Return the (x, y) coordinate for the center point of the cell that contains the specified text.  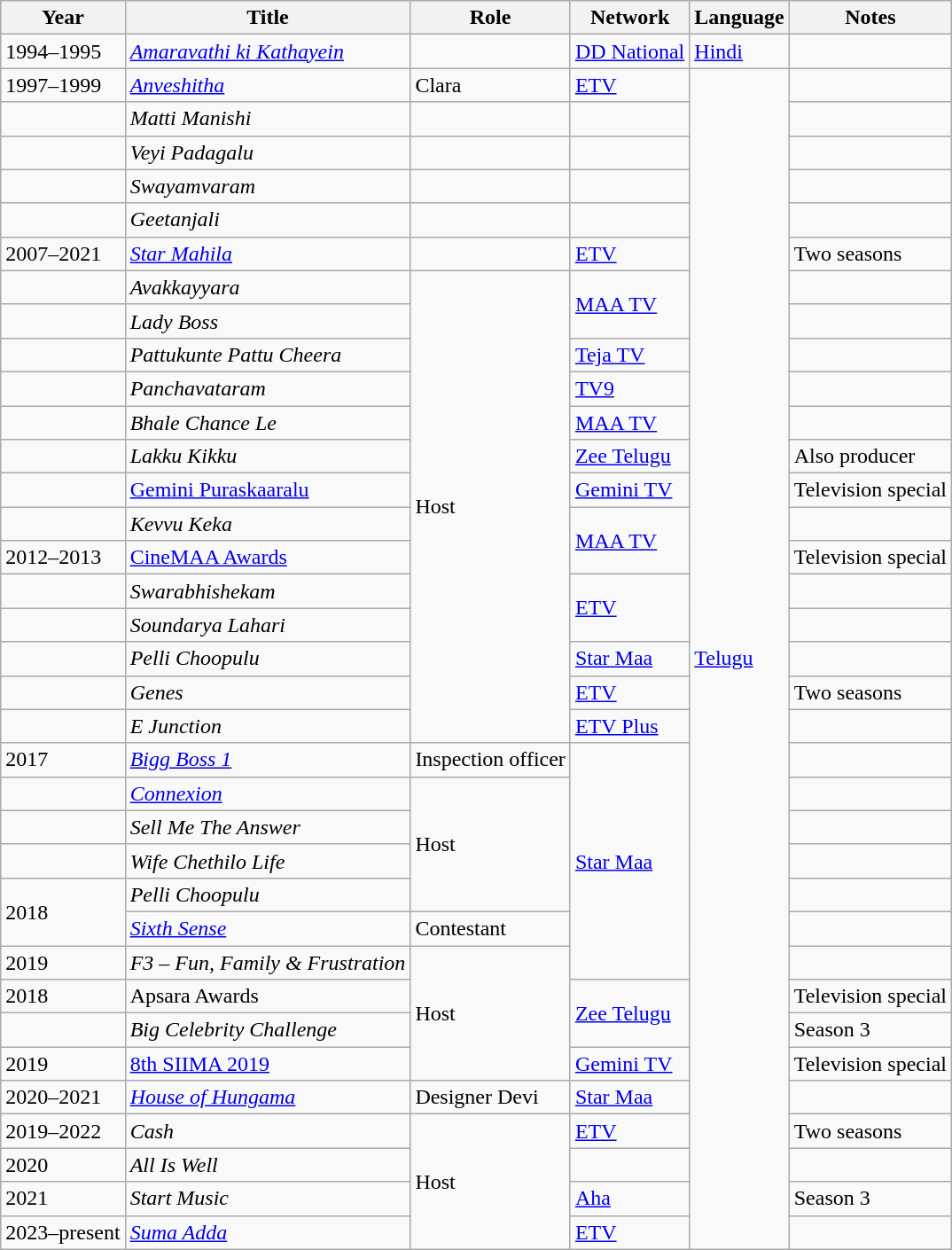
Lakku Kikku (268, 457)
Aha (629, 1199)
Sixth Sense (268, 928)
8th SIIMA 2019 (268, 1064)
F3 – Fun, Family & Frustration (268, 962)
Start Music (268, 1199)
Apsara Awards (268, 996)
Year (63, 18)
2023–present (63, 1232)
Anveshitha (268, 85)
Big Celebrity Challenge (268, 1030)
Hindi (739, 51)
Avakkayyara (268, 287)
2020–2021 (63, 1098)
Connexion (268, 793)
Sell Me The Answer (268, 827)
CineMAA Awards (268, 558)
E Junction (268, 726)
Title (268, 18)
Amaravathi ki Kathayein (268, 51)
Soundarya Lahari (268, 625)
Cash (268, 1131)
Role (491, 18)
Gemini Puraskaaralu (268, 490)
1994–1995 (63, 51)
2017 (63, 760)
2019–2022 (63, 1131)
Bigg Boss 1 (268, 760)
TV9 (629, 388)
Kevvu Keka (268, 524)
2021 (63, 1199)
2007–2021 (63, 254)
DD National (629, 51)
2012–2013 (63, 558)
Wife Chethilo Life (268, 861)
Notes (870, 18)
Language (739, 18)
Inspection officer (491, 760)
1997–1999 (63, 85)
Telugu (739, 659)
House of Hungama (268, 1098)
Panchavataram (268, 388)
Also producer (870, 457)
Bhale Chance Le (268, 423)
Veyi Padagalu (268, 152)
Matti Manishi (268, 119)
All Is Well (268, 1165)
Suma Adda (268, 1232)
ETV Plus (629, 726)
Genes (268, 692)
Swayamvaram (268, 186)
Lady Boss (268, 321)
Contestant (491, 928)
Geetanjali (268, 220)
Clara (491, 85)
Star Mahila (268, 254)
Pattukunte Pattu Cheera (268, 355)
Designer Devi (491, 1098)
Swarabhishekam (268, 591)
Teja TV (629, 355)
2020 (63, 1165)
Network (629, 18)
